Pinpoint the cell where the given text exists, returning its (X, Y) midpoint coordinate. 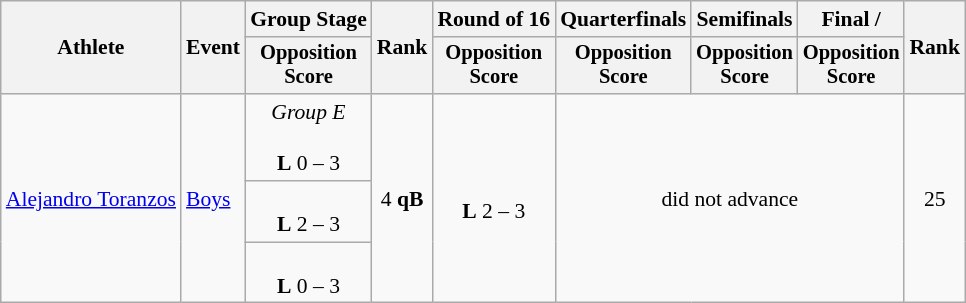
did not advance (730, 198)
Round of 16 (494, 19)
4 qB (402, 198)
Final / (852, 19)
25 (934, 198)
Boys (213, 198)
L 0 – 3 (308, 272)
Alejandro Toranzos (91, 198)
Group Stage (308, 19)
Event (213, 48)
Group EL 0 – 3 (308, 138)
Athlete (91, 48)
Quarterfinals (623, 19)
Semifinals (744, 19)
